Determine the (X, Y) coordinate at the center of the cell enclosing the given text.  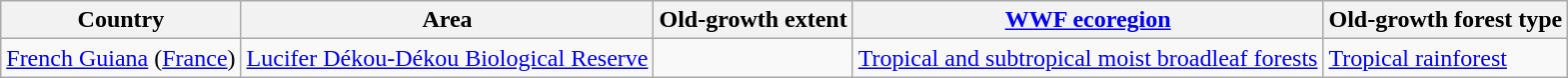
Tropical rainforest (1445, 58)
Area (448, 20)
Old-growth extent (754, 20)
Tropical and subtropical moist broadleaf forests (1087, 58)
Lucifer Dékou-Dékou Biological Reserve (448, 58)
French Guiana (France) (121, 58)
Country (121, 20)
WWF ecoregion (1087, 20)
Old-growth forest type (1445, 20)
